Scan for the cell matching the given text and deliver its (x, y) coordinate at center. 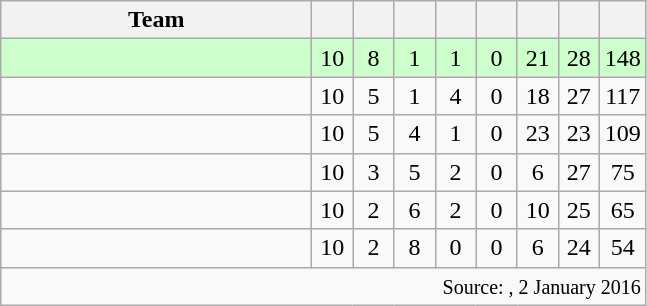
28 (578, 58)
3 (374, 172)
21 (538, 58)
65 (622, 210)
109 (622, 134)
117 (622, 96)
18 (538, 96)
148 (622, 58)
25 (578, 210)
Source: , 2 January 2016 (324, 286)
24 (578, 248)
Team (156, 20)
54 (622, 248)
75 (622, 172)
